Detect which cell encompasses the target text, then output its [X, Y] center coordinate. 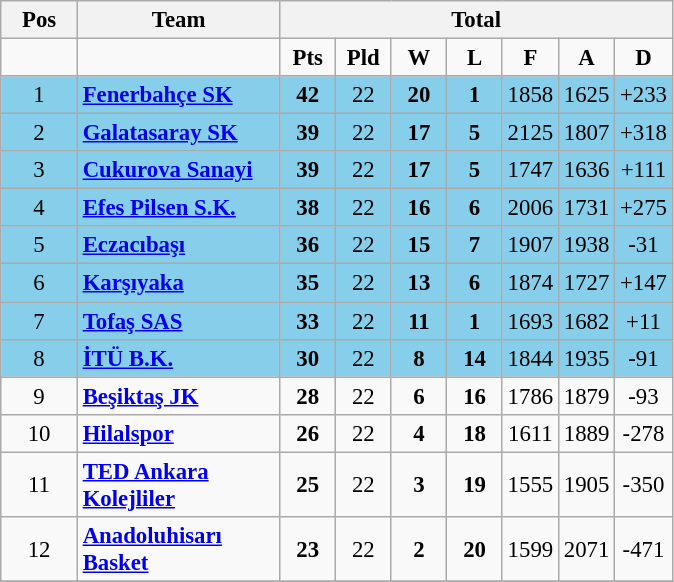
Hilalspor [178, 433]
-93 [644, 396]
2125 [530, 133]
Efes Pilsen S.K. [178, 208]
1747 [530, 170]
18 [475, 433]
Anadoluhisarı Basket [178, 550]
Tofaş SAS [178, 321]
Karşıyaka [178, 283]
1625 [586, 95]
9 [40, 396]
28 [308, 396]
-278 [644, 433]
1727 [586, 283]
23 [308, 550]
14 [475, 358]
36 [308, 245]
12 [40, 550]
-31 [644, 245]
1731 [586, 208]
-350 [644, 484]
25 [308, 484]
1905 [586, 484]
Team [178, 20]
1938 [586, 245]
Beşiktaş JK [178, 396]
L [475, 58]
-471 [644, 550]
33 [308, 321]
42 [308, 95]
+11 [644, 321]
+318 [644, 133]
1907 [530, 245]
1844 [530, 358]
2006 [530, 208]
+233 [644, 95]
+147 [644, 283]
2071 [586, 550]
Cukurova Sanayi [178, 170]
D [644, 58]
A [586, 58]
+275 [644, 208]
W [419, 58]
Fenerbahçe SK [178, 95]
Pos [40, 20]
1874 [530, 283]
TED Ankara Kolejliler [178, 484]
13 [419, 283]
35 [308, 283]
19 [475, 484]
1889 [586, 433]
Pts [308, 58]
Galatasaray SK [178, 133]
Eczacıbaşı [178, 245]
F [530, 58]
15 [419, 245]
+111 [644, 170]
1807 [586, 133]
1693 [530, 321]
Pld [364, 58]
38 [308, 208]
30 [308, 358]
Total [476, 20]
1858 [530, 95]
1611 [530, 433]
1935 [586, 358]
1786 [530, 396]
İTÜ B.K. [178, 358]
26 [308, 433]
1555 [530, 484]
1879 [586, 396]
1636 [586, 170]
-91 [644, 358]
1599 [530, 550]
1682 [586, 321]
10 [40, 433]
